Pinpoint the cell where the given text exists, returning its (X, Y) midpoint coordinate. 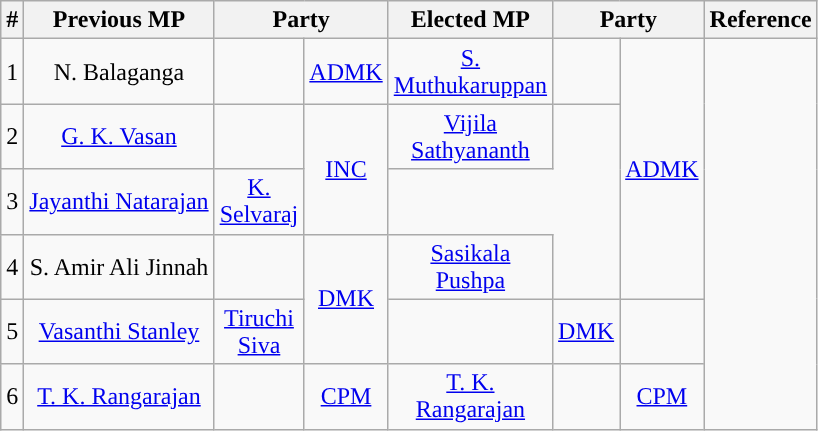
1 (12, 72)
Tiruchi Siva (259, 332)
Elected MP (470, 20)
2 (12, 136)
3 (12, 202)
G. K. Vasan (119, 136)
S. Amir Ali Jinnah (119, 266)
INC (346, 169)
Vijila Sathyananth (470, 136)
5 (12, 332)
4 (12, 266)
Jayanthi Natarajan (119, 202)
# (12, 20)
Sasikala Pushpa (470, 266)
K. Selvaraj (259, 202)
Vasanthi Stanley (119, 332)
Reference (760, 20)
Previous MP (119, 20)
N. Balaganga (119, 72)
6 (12, 396)
S. Muthukaruppan (470, 72)
